Find where the given text appears and provide that cell's center as (X, Y) coordinate. 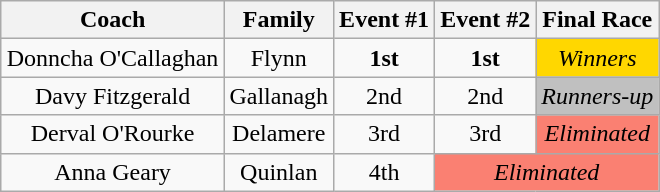
Anna Geary (112, 172)
Event #2 (486, 20)
Quinlan (279, 172)
Runners-up (598, 96)
Family (279, 20)
Derval O'Rourke (112, 134)
Delamere (279, 134)
Davy Fitzgerald (112, 96)
Final Race (598, 20)
Winners (598, 58)
Coach (112, 20)
Gallanagh (279, 96)
Donncha O'Callaghan (112, 58)
Flynn (279, 58)
4th (384, 172)
Event #1 (384, 20)
